Detect which cell encompasses the target text, then output its [x, y] center coordinate. 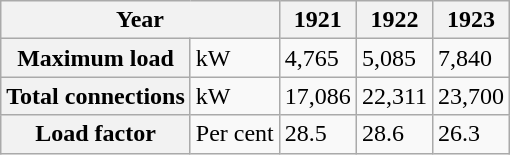
1921 [318, 20]
1923 [472, 20]
4,765 [318, 58]
28.5 [318, 134]
Per cent [234, 134]
Year [140, 20]
7,840 [472, 58]
26.3 [472, 134]
5,085 [394, 58]
Load factor [96, 134]
17,086 [318, 96]
28.6 [394, 134]
1922 [394, 20]
Total connections [96, 96]
Maximum load [96, 58]
22,311 [394, 96]
23,700 [472, 96]
